Identify which cell holds the provided text, then report its (X, Y) central coordinate. 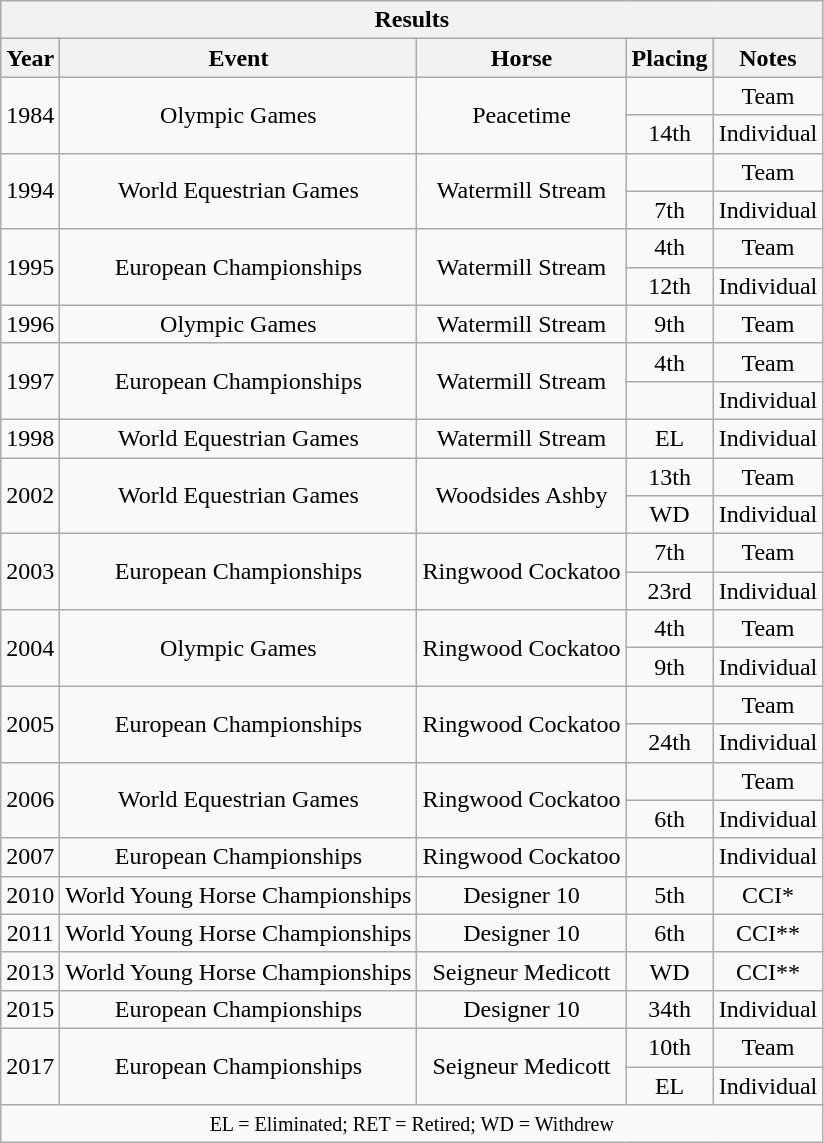
2010 (30, 895)
2013 (30, 971)
Woodsides Ashby (522, 496)
2006 (30, 800)
10th (670, 1047)
Horse (522, 58)
2007 (30, 857)
1994 (30, 191)
2003 (30, 572)
2011 (30, 933)
1996 (30, 324)
13th (670, 477)
1995 (30, 267)
14th (670, 134)
2002 (30, 496)
2017 (30, 1066)
EL = Eliminated; RET = Retired; WD = Withdrew (412, 1124)
CCI* (768, 895)
12th (670, 286)
Results (412, 20)
24th (670, 743)
Notes (768, 58)
Placing (670, 58)
1997 (30, 381)
2005 (30, 724)
1984 (30, 115)
23rd (670, 591)
Year (30, 58)
Event (238, 58)
5th (670, 895)
2015 (30, 1009)
2004 (30, 648)
1998 (30, 438)
Peacetime (522, 115)
34th (670, 1009)
